Provide the [X, Y] coordinate of the cell's center where the given text is located.  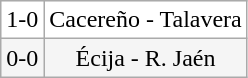
0-0 [22, 58]
1-0 [22, 20]
Cacereño - Talavera [146, 20]
Écija - R. Jaén [146, 58]
